For the text-containing cell, return its midpoint in (X, Y) coordinate format. 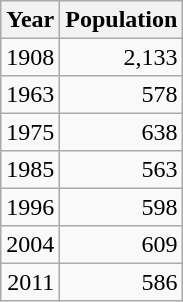
2004 (30, 244)
578 (122, 94)
609 (122, 244)
638 (122, 132)
1908 (30, 56)
598 (122, 206)
1963 (30, 94)
586 (122, 282)
1985 (30, 170)
Year (30, 20)
2,133 (122, 56)
1996 (30, 206)
2011 (30, 282)
Population (122, 20)
1975 (30, 132)
563 (122, 170)
